Return (X, Y) of the center of cell containing provided text 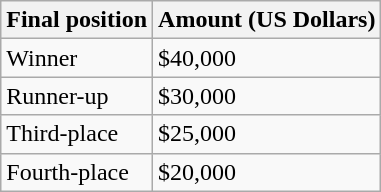
Third-place (77, 134)
$40,000 (267, 58)
Final position (77, 20)
$30,000 (267, 96)
$25,000 (267, 134)
Fourth-place (77, 172)
$20,000 (267, 172)
Amount (US Dollars) (267, 20)
Runner-up (77, 96)
Winner (77, 58)
